Pinpoint the cell where the given text exists, returning its [X, Y] midpoint coordinate. 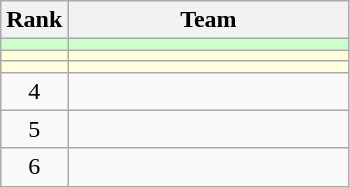
5 [34, 129]
4 [34, 91]
Team [208, 20]
Rank [34, 20]
6 [34, 167]
